Scan for the cell matching the given text and deliver its (X, Y) coordinate at center. 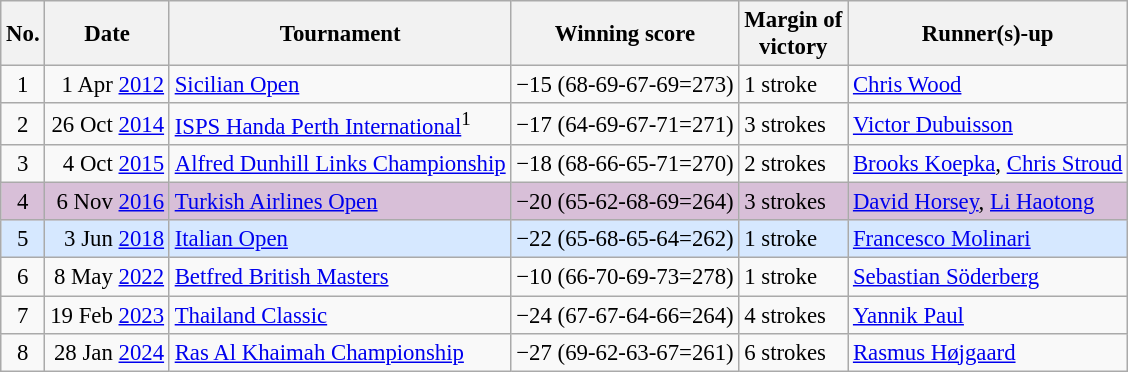
Sebastian Söderberg (988, 277)
Thailand Classic (340, 315)
Sicilian Open (340, 85)
8 (23, 352)
No. (23, 34)
8 May 2022 (107, 277)
Rasmus Højgaard (988, 352)
−20 (65-62-68-69=264) (625, 202)
−15 (68-69-67-69=273) (625, 85)
Ras Al Khaimah Championship (340, 352)
19 Feb 2023 (107, 315)
6 strokes (794, 352)
3 (23, 164)
4 strokes (794, 315)
Turkish Airlines Open (340, 202)
Betfred British Masters (340, 277)
−22 (65-68-65-64=262) (625, 239)
−24 (67-67-64-66=264) (625, 315)
Italian Open (340, 239)
Date (107, 34)
ISPS Handa Perth International1 (340, 124)
Tournament (340, 34)
6 (23, 277)
Victor Dubuisson (988, 124)
Francesco Molinari (988, 239)
3 Jun 2018 (107, 239)
2 strokes (794, 164)
−27 (69-62-63-67=261) (625, 352)
−17 (64-69-67-71=271) (625, 124)
−10 (66-70-69-73=278) (625, 277)
4 Oct 2015 (107, 164)
David Horsey, Li Haotong (988, 202)
Runner(s)-up (988, 34)
28 Jan 2024 (107, 352)
2 (23, 124)
Margin ofvictory (794, 34)
1 (23, 85)
5 (23, 239)
Brooks Koepka, Chris Stroud (988, 164)
Winning score (625, 34)
Alfred Dunhill Links Championship (340, 164)
Chris Wood (988, 85)
1 Apr 2012 (107, 85)
Yannik Paul (988, 315)
6 Nov 2016 (107, 202)
−18 (68-66-65-71=270) (625, 164)
26 Oct 2014 (107, 124)
7 (23, 315)
4 (23, 202)
